Determine the (X, Y) coordinate at the center of the cell enclosing the given text.  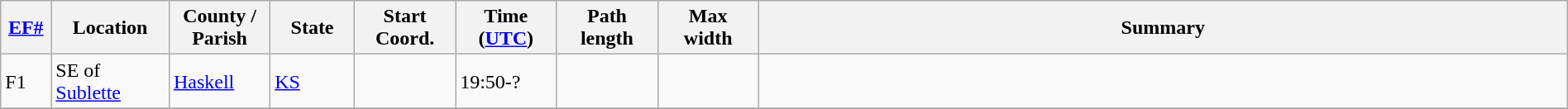
Summary (1163, 28)
Path length (607, 28)
Location (111, 28)
EF# (26, 28)
F1 (26, 81)
County / Parish (219, 28)
Haskell (219, 81)
SE of Sublette (111, 81)
KS (313, 81)
Max width (708, 28)
State (313, 28)
Time (UTC) (506, 28)
19:50-? (506, 81)
Start Coord. (404, 28)
